Search for the cell housing the specified text and yield its (x, y) center coordinate. 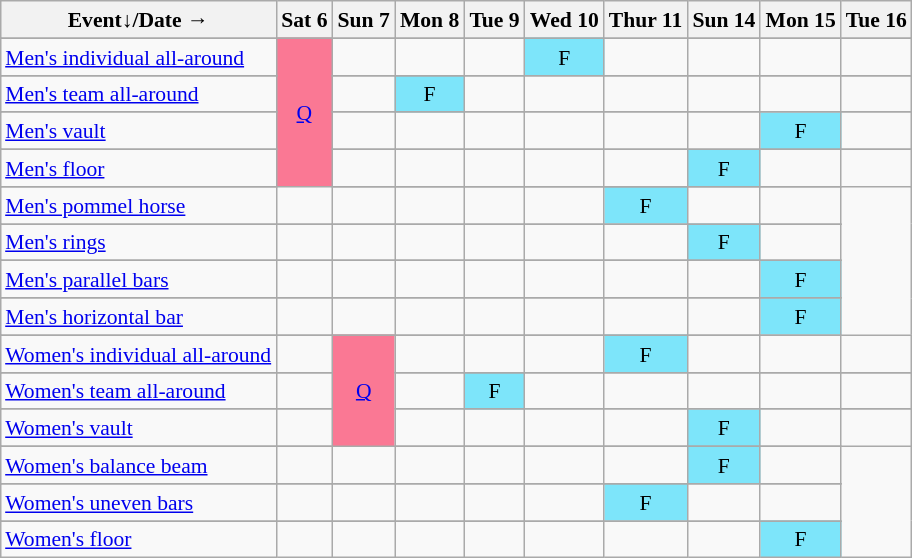
Men's parallel bars (138, 280)
Wed 10 (564, 20)
Men's horizontal bar (138, 316)
Sun 7 (364, 20)
Thur 11 (646, 20)
Men's individual all-around (138, 56)
Sat 6 (304, 20)
Women's team all-around (138, 390)
Women's uneven bars (138, 502)
Sun 14 (724, 20)
Mon 8 (430, 20)
Men's team all-around (138, 94)
Women's vault (138, 428)
Women's floor (138, 538)
Women's balance beam (138, 464)
Mon 15 (800, 20)
Women's individual all-around (138, 354)
Men's pommel horse (138, 204)
Event↓/Date → (138, 20)
Men's floor (138, 168)
Tue 9 (494, 20)
Men's rings (138, 242)
Men's vault (138, 130)
Tue 16 (876, 20)
